Return (x, y) of the center of cell containing provided text 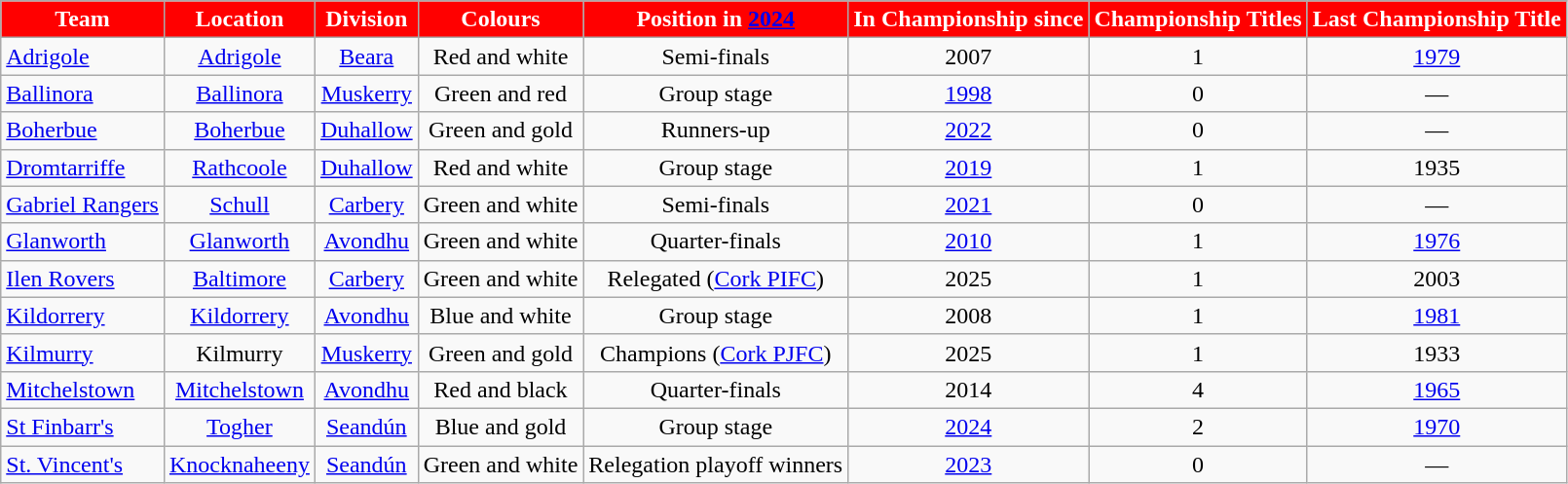
Runners-up (716, 130)
1998 (968, 93)
2023 (968, 465)
1970 (1437, 427)
1933 (1437, 353)
2 (1198, 427)
Blue and gold (501, 427)
Championship Titles (1198, 19)
2003 (1437, 279)
Ilen Rovers (83, 279)
Relegation playoff winners (716, 465)
Gabriel Rangers (83, 205)
St. Vincent's (83, 465)
Dromtarriffe (83, 168)
Location (240, 19)
Division (366, 19)
1976 (1437, 242)
Baltimore (240, 279)
Green and red (501, 93)
1981 (1437, 316)
2014 (968, 390)
In Championship since (968, 19)
2019 (968, 168)
Knocknaheeny (240, 465)
Last Championship Title (1437, 19)
2010 (968, 242)
Champions (Cork PJFC) (716, 353)
Team (83, 19)
Red and black (501, 390)
Relegated (Cork PIFC) (716, 279)
2024 (968, 427)
1935 (1437, 168)
Schull (240, 205)
4 (1198, 390)
2008 (968, 316)
2021 (968, 205)
Beara (366, 56)
1979 (1437, 56)
St Finbarr's (83, 427)
Rathcoole (240, 168)
Colours (501, 19)
2022 (968, 130)
1965 (1437, 390)
Togher (240, 427)
2007 (968, 56)
Blue and white (501, 316)
Position in 2024 (716, 19)
